Return the (x, y) coordinate for the center point of the cell that contains the specified text.  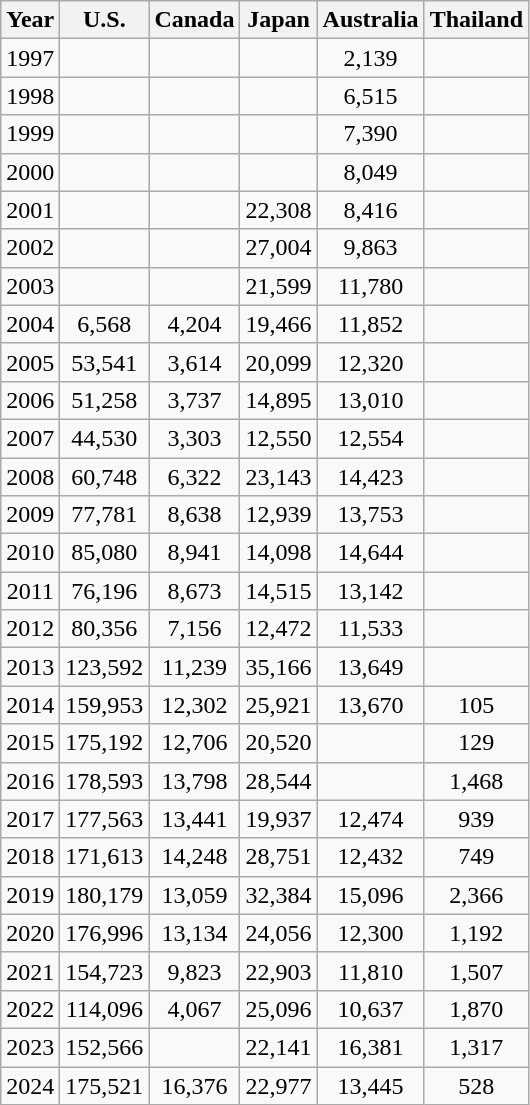
177,563 (104, 819)
176,996 (104, 933)
21,599 (278, 286)
2024 (30, 1085)
24,056 (278, 933)
13,134 (194, 933)
2004 (30, 324)
13,445 (370, 1085)
2005 (30, 362)
1,468 (476, 781)
2007 (30, 438)
12,300 (370, 933)
77,781 (104, 515)
35,166 (278, 667)
25,921 (278, 705)
28,544 (278, 781)
Thailand (476, 20)
27,004 (278, 248)
2,366 (476, 895)
6,568 (104, 324)
22,903 (278, 971)
11,852 (370, 324)
123,592 (104, 667)
3,614 (194, 362)
22,977 (278, 1085)
6,515 (370, 96)
13,670 (370, 705)
12,432 (370, 857)
152,566 (104, 1047)
13,059 (194, 895)
1998 (30, 96)
3,737 (194, 400)
28,751 (278, 857)
U.S. (104, 20)
2010 (30, 553)
11,810 (370, 971)
749 (476, 857)
14,644 (370, 553)
1999 (30, 134)
9,863 (370, 248)
11,533 (370, 629)
19,466 (278, 324)
7,390 (370, 134)
23,143 (278, 477)
6,322 (194, 477)
14,423 (370, 477)
20,520 (278, 743)
3,303 (194, 438)
44,530 (104, 438)
12,474 (370, 819)
8,049 (370, 172)
2008 (30, 477)
32,384 (278, 895)
80,356 (104, 629)
16,376 (194, 1085)
175,521 (104, 1085)
8,416 (370, 210)
2009 (30, 515)
2021 (30, 971)
12,302 (194, 705)
12,550 (278, 438)
Australia (370, 20)
13,649 (370, 667)
528 (476, 1085)
1,507 (476, 971)
2001 (30, 210)
2002 (30, 248)
2020 (30, 933)
2017 (30, 819)
20,099 (278, 362)
180,179 (104, 895)
2016 (30, 781)
939 (476, 819)
13,010 (370, 400)
12,472 (278, 629)
8,941 (194, 553)
2023 (30, 1047)
1997 (30, 58)
2014 (30, 705)
22,308 (278, 210)
8,673 (194, 591)
76,196 (104, 591)
1,317 (476, 1047)
12,706 (194, 743)
1,870 (476, 1009)
85,080 (104, 553)
8,638 (194, 515)
2019 (30, 895)
2013 (30, 667)
14,098 (278, 553)
9,823 (194, 971)
14,895 (278, 400)
12,554 (370, 438)
11,780 (370, 286)
22,141 (278, 1047)
159,953 (104, 705)
53,541 (104, 362)
2018 (30, 857)
2006 (30, 400)
13,753 (370, 515)
10,637 (370, 1009)
19,937 (278, 819)
Japan (278, 20)
11,239 (194, 667)
129 (476, 743)
2015 (30, 743)
7,156 (194, 629)
1,192 (476, 933)
13,798 (194, 781)
60,748 (104, 477)
2011 (30, 591)
14,248 (194, 857)
16,381 (370, 1047)
12,320 (370, 362)
175,192 (104, 743)
12,939 (278, 515)
Canada (194, 20)
4,204 (194, 324)
2022 (30, 1009)
4,067 (194, 1009)
15,096 (370, 895)
105 (476, 705)
2003 (30, 286)
2,139 (370, 58)
13,441 (194, 819)
25,096 (278, 1009)
171,613 (104, 857)
14,515 (278, 591)
2000 (30, 172)
178,593 (104, 781)
154,723 (104, 971)
51,258 (104, 400)
2012 (30, 629)
114,096 (104, 1009)
13,142 (370, 591)
Year (30, 20)
